Determine the (x, y) coordinate at the center of the cell enclosing the given text.  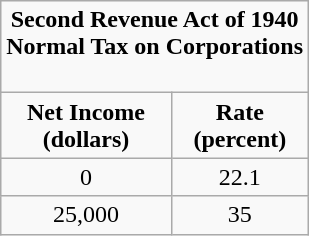
Rate(percent) (240, 126)
Net Income(dollars) (86, 126)
22.1 (240, 177)
25,000 (86, 215)
0 (86, 177)
35 (240, 215)
Second Revenue Act of 1940Normal Tax on Corporations (155, 47)
